Locate the cell with the specified text and output its (x, y) center coordinate. 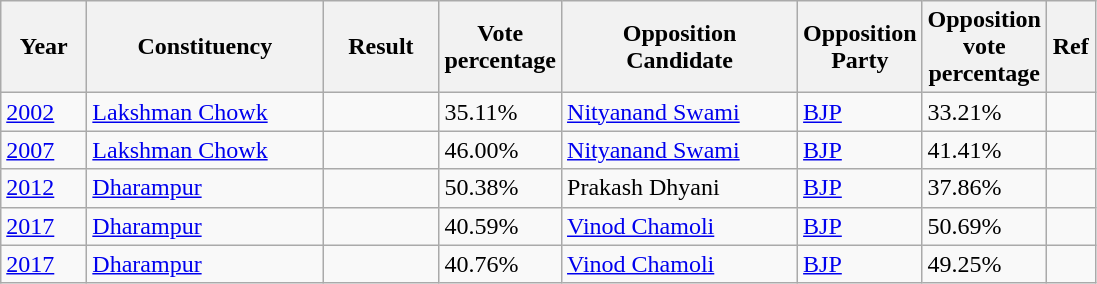
40.76% (500, 264)
40.59% (500, 226)
50.38% (500, 188)
2007 (44, 150)
Result (381, 47)
2012 (44, 188)
50.69% (984, 226)
Vote percentage (500, 47)
2002 (44, 112)
49.25% (984, 264)
Opposition Candidate (680, 47)
Constituency (205, 47)
33.21% (984, 112)
41.41% (984, 150)
Year (44, 47)
Prakash Dhyani (680, 188)
37.86% (984, 188)
46.00% (500, 150)
35.11% (500, 112)
Opposition vote percentage (984, 47)
Opposition Party (860, 47)
Ref (1070, 47)
